Scan for the cell matching the given text and deliver its (X, Y) coordinate at center. 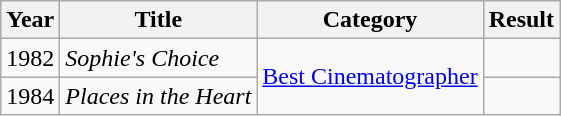
Title (158, 20)
1982 (30, 58)
Category (370, 20)
Year (30, 20)
Sophie's Choice (158, 58)
1984 (30, 96)
Result (521, 20)
Best Cinematographer (370, 77)
Places in the Heart (158, 96)
